Return the [x, y] coordinate for the center point of the cell that contains the specified text.  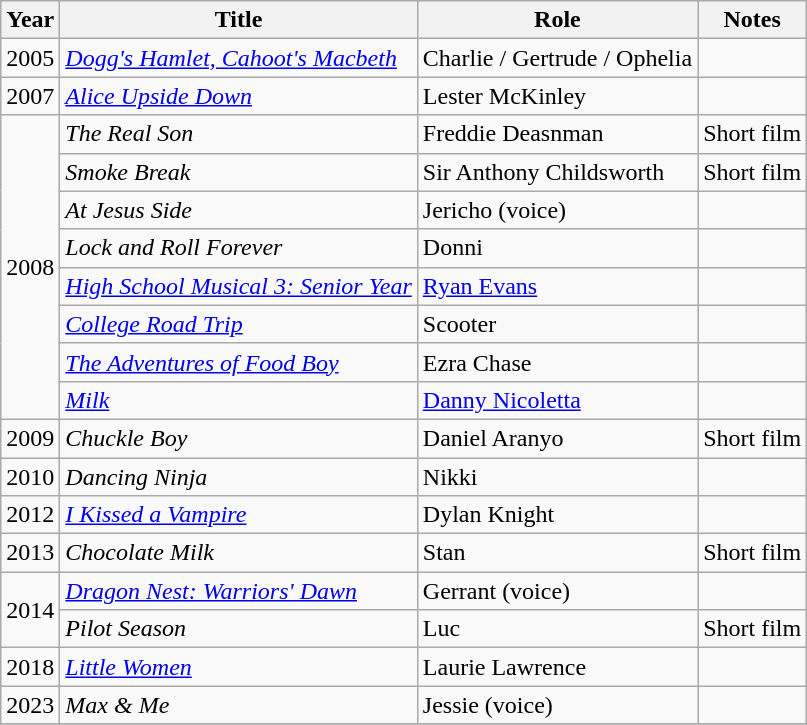
Lester McKinley [557, 96]
Sir Anthony Childsworth [557, 172]
2023 [30, 705]
Year [30, 20]
Stan [557, 553]
Dylan Knight [557, 515]
Gerrant (voice) [557, 591]
Title [238, 20]
Laurie Lawrence [557, 667]
2013 [30, 553]
Danny Nicoletta [557, 400]
2018 [30, 667]
Chocolate Milk [238, 553]
Nikki [557, 477]
Jericho (voice) [557, 210]
2007 [30, 96]
2009 [30, 438]
2010 [30, 477]
The Real Son [238, 134]
Ryan Evans [557, 286]
Max & Me [238, 705]
Luc [557, 629]
High School Musical 3: Senior Year [238, 286]
At Jesus Side [238, 210]
Charlie / Gertrude / Ophelia [557, 58]
Dogg's Hamlet, Cahoot's Macbeth [238, 58]
Freddie Deasnman [557, 134]
2014 [30, 610]
Ezra Chase [557, 362]
College Road Trip [238, 324]
Daniel Aranyo [557, 438]
Smoke Break [238, 172]
2005 [30, 58]
Donni [557, 248]
Scooter [557, 324]
Pilot Season [238, 629]
Notes [752, 20]
2008 [30, 267]
2012 [30, 515]
The Adventures of Food Boy [238, 362]
Milk [238, 400]
Alice Upside Down [238, 96]
Dragon Nest: Warriors' Dawn [238, 591]
Role [557, 20]
Lock and Roll Forever [238, 248]
Dancing Ninja [238, 477]
Little Women [238, 667]
Chuckle Boy [238, 438]
I Kissed a Vampire [238, 515]
Jessie (voice) [557, 705]
